Determine the (x, y) coordinate at the center of the cell enclosing the given text.  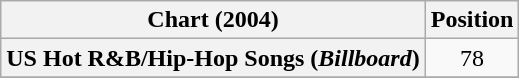
Position (472, 20)
US Hot R&B/Hip-Hop Songs (Billboard) (213, 58)
Chart (2004) (213, 20)
78 (472, 58)
